Determine the [x, y] coordinate at the center of the cell enclosing the given text.  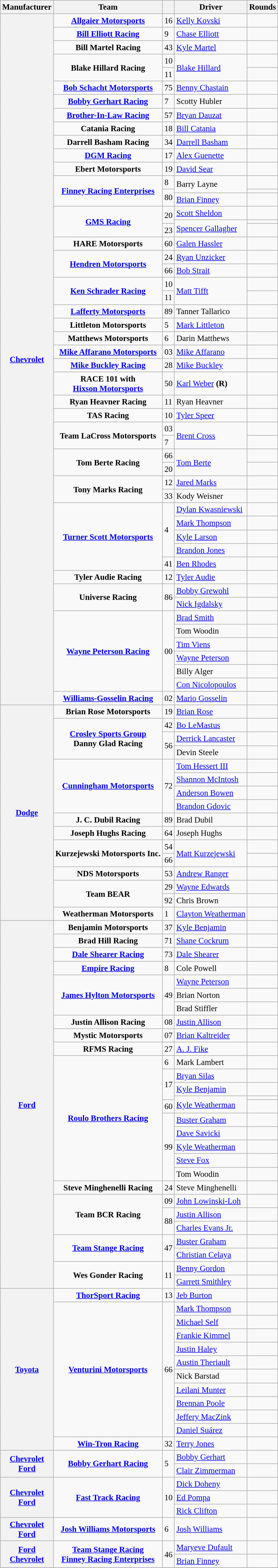
Jared Marks [211, 483]
02 [168, 698]
Benjamin Motorsports [108, 928]
Brandon Jones [211, 550]
Galen Hassler [211, 244]
Kurzejewski Motorsports Inc. [108, 853]
Josh Williams [211, 1530]
54 [168, 847]
Toyota [27, 1370]
75 [168, 88]
Brian Kaltreider [211, 1036]
Darrell Basham Racing [108, 142]
72 [168, 786]
00 [168, 651]
Kelly Kovski [211, 21]
Brennan Poole [211, 1403]
99 [168, 1147]
Tyler Audie Racing [108, 577]
ThorSport Racing [108, 1295]
Josh Williams Motorsports [108, 1530]
46 [168, 1554]
Bryan Dauzat [211, 115]
Ford [27, 1105]
Matt Tifft [211, 291]
Tyler Audie [211, 577]
Rounds [262, 7]
James Hylton Motorsports [108, 995]
23 [168, 231]
Dylan Kwasniewski [211, 510]
Matt Kurzejewski [211, 853]
Tyler Speer [211, 415]
Maryeve Dufault [211, 1548]
Shannon McIntosh [211, 779]
Dale Shearer [211, 954]
Alex Guenette [211, 155]
Benny Gordon [211, 1268]
73 [168, 954]
64 [168, 833]
Mike Affarano Motorsports [108, 352]
Universe Racing [108, 597]
41 [168, 564]
Lafferty Motorsports [108, 311]
07 [168, 1036]
Clayton Weatherman [211, 914]
TAS Racing [108, 415]
Brian Rose Motorsports [108, 712]
Kody Weisner [211, 496]
Ed Pompa [211, 1497]
Littleton Motorsports [108, 325]
16 [168, 21]
08 [168, 1022]
Turner Scott Motorsports [108, 536]
John Lowinski-Loh [211, 1201]
Jeb Burton [211, 1295]
Mike Buckley [211, 365]
HARE Motorsports [108, 244]
Ebert Motorsports [108, 169]
Ryan Unzicker [211, 257]
RACE 101 with Hixson Motorsports [108, 384]
Austin Theriault [211, 1363]
Ken Schrader Racing [108, 291]
Con Nicolopoulos [211, 685]
13 [168, 1295]
Leilani Munter [211, 1390]
34 [168, 142]
Karl Weber (R) [211, 384]
Ford Chevrolet [27, 1554]
Michael Self [211, 1322]
Brad Hill Racing [108, 941]
Mario Gosselin [211, 698]
32 [168, 1444]
Allgaier Motorsports [108, 21]
Shane Cockrum [211, 941]
Win-Tron Racing [108, 1444]
Barry Layne [211, 184]
Steve Minghenelli [211, 1188]
David Sear [211, 169]
27 [168, 1049]
Brian Norton [211, 995]
Dale Shearer Racing [108, 954]
Team [108, 7]
Andrew Ranger [211, 874]
Empire Racing [108, 968]
Fast Track Racing [108, 1497]
Chevrolet [27, 360]
Billy Alger [211, 672]
Clair Zimmerman [211, 1470]
29 [168, 887]
Anderson Bowen [211, 793]
Tom Hessert III [211, 766]
Brad Stiffler [211, 1008]
Team BCR Racing [108, 1214]
Garrett Smithley [211, 1282]
Kyle Larson [211, 537]
47 [168, 1248]
Wes Gonder Racing [108, 1275]
Scott Sheldon [211, 213]
Steve Minghenelli Racing [108, 1188]
Bill Elliott Racing [108, 34]
Frankie Kimmel [211, 1336]
Rick Clifton [211, 1511]
Tom Berte Racing [108, 463]
Team LaCross Motorsports [108, 435]
Wayne Edwards [211, 887]
Crosley Sports Group Danny Glad Racing [108, 739]
Finney Racing Enterprises [108, 191]
Team Stange Racing [108, 1248]
A. J. Fike [211, 1049]
33 [168, 496]
71 [168, 941]
Scotty Hubler [211, 101]
Terry Jones [211, 1444]
86 [168, 597]
NDS Motorsports [108, 874]
Darin Matthews [211, 338]
Charles Evans Jr. [211, 1228]
Bo LeMastus [211, 725]
88 [168, 1221]
Mike Buckley Racing [108, 365]
Christian Celaya [211, 1255]
Brad Dubil [211, 820]
Cole Powell [211, 968]
50 [168, 384]
Nick Igdalsky [211, 604]
Spencer Gallagher [211, 228]
37 [168, 928]
49 [168, 995]
Bill Catania [211, 128]
Dave Savicki [211, 1133]
Dodge [27, 813]
Chris Brown [211, 901]
DGM Racing [108, 155]
Venturini Motorsports [108, 1369]
Bob Schacht Motorsports [108, 88]
Mystic Motorsports [108, 1036]
Bill Martel Racing [108, 48]
Devin Steele [211, 752]
Tim Viens [211, 644]
Tom Berte [211, 463]
Benny Chastain [211, 88]
Mike Affarano [211, 352]
57 [168, 115]
09 [168, 1201]
Manufacturer [27, 7]
Mark Lambert [211, 1062]
Roulo Brothers Racing [108, 1118]
Team Stange Racing Finney Racing Enterprises [108, 1554]
Derrick Lancaster [211, 739]
92 [168, 901]
Driver [211, 7]
Dick Doheny [211, 1484]
Kyle Martel [211, 48]
Cunningham Motorsports [108, 786]
42 [168, 725]
Bobby Grewohl [211, 591]
Williams-Gosselin Racing [108, 698]
Blake Hillard Racing [108, 67]
Justin Haley [211, 1349]
Justin Allison Racing [108, 1022]
Mark Littleton [211, 325]
Brian Rose [211, 712]
Ryan Heavner [211, 402]
Joseph Hughs Racing [108, 833]
Chase Elliott [211, 34]
Darrell Basham [211, 142]
Joseph Hughs [211, 833]
Weatherman Motorsports [108, 914]
Bobby Gerhart [211, 1457]
9 [168, 34]
Jeffery MacZink [211, 1417]
Daniel Suárez [211, 1430]
Brent Cross [211, 435]
Ryan Heavner Racing [108, 402]
Hendren Motorsports [108, 264]
80 [168, 198]
Catania Racing [108, 128]
Team BEAR [108, 894]
Tanner Tallarico [211, 311]
Matthews Motorsports [108, 338]
Bob Strait [211, 271]
Wayne Peterson Racing [108, 651]
Brandon Gdovic [211, 806]
Brother-In-Law Racing [108, 115]
Tony Marks Racing [108, 489]
Ben Rhodes [211, 564]
Nick Barstad [211, 1376]
J. C. Dubil Racing [108, 820]
43 [168, 48]
Bryan Silas [211, 1076]
18 [168, 128]
4 [168, 530]
RFMS Racing [108, 1049]
Steve Fox [211, 1161]
56 [168, 746]
Brad Smith [211, 617]
GMS Racing [108, 222]
1 [168, 914]
28 [168, 365]
53 [168, 874]
Blake Hillard [211, 67]
